Return [X, Y] of the center of cell containing provided text 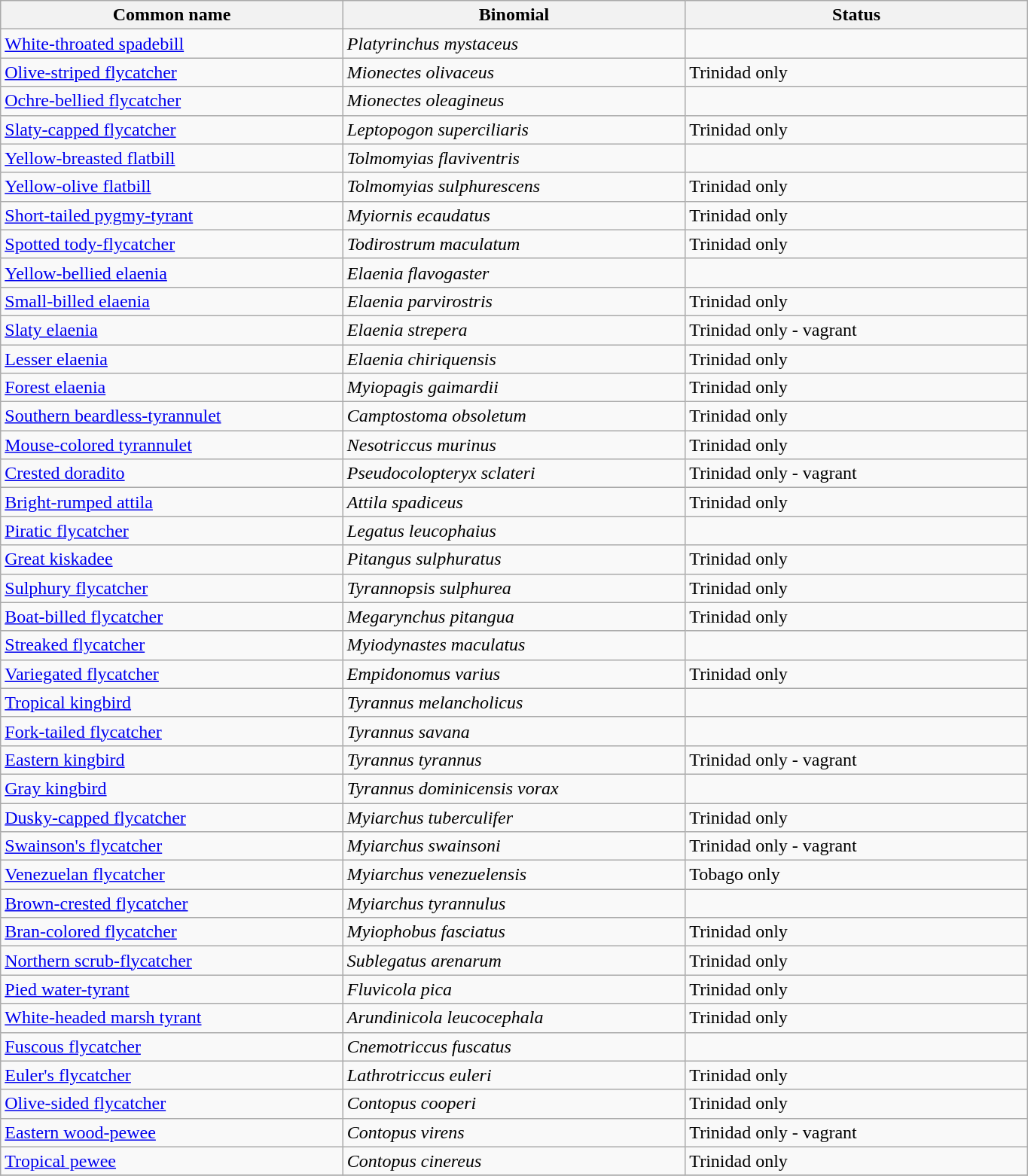
Great kiskadee [172, 559]
Fork-tailed flycatcher [172, 731]
Streaked flycatcher [172, 645]
Bright-rumped attila [172, 502]
Myiarchus tyrannulus [514, 903]
Slaty-capped flycatcher [172, 129]
Tolmomyias flaviventris [514, 158]
Yellow-olive flatbill [172, 187]
Myiarchus tuberculifer [514, 817]
Tolmomyias sulphurescens [514, 187]
Piratic flycatcher [172, 531]
Binomial [514, 15]
Sulphury flycatcher [172, 588]
Elaenia chiriquensis [514, 359]
Sublegatus arenarum [514, 961]
Contopus virens [514, 1132]
Legatus leucophaius [514, 531]
Fluvicola pica [514, 989]
Tyrannus melancholicus [514, 702]
Bran-colored flycatcher [172, 932]
Empidonomus varius [514, 674]
Myiophobus fasciatus [514, 932]
Eastern kingbird [172, 760]
Olive-sided flycatcher [172, 1104]
Venezuelan flycatcher [172, 875]
Ochre-bellied flycatcher [172, 101]
Tyrannus tyrannus [514, 760]
Tobago only [857, 875]
Crested doradito [172, 474]
Lathrotriccus euleri [514, 1075]
Common name [172, 15]
Small-billed elaenia [172, 301]
Myiarchus venezuelensis [514, 875]
Megarynchus pitangua [514, 617]
Tyrannus dominicensis vorax [514, 788]
Elaenia flavogaster [514, 273]
Todirostrum maculatum [514, 244]
Arundinicola leucocephala [514, 1018]
Contopus cooperi [514, 1104]
Platyrinchus mystaceus [514, 44]
Leptopogon superciliaris [514, 129]
Nesotriccus murinus [514, 445]
Camptostoma obsoletum [514, 416]
Elaenia parvirostris [514, 301]
Spotted tody-flycatcher [172, 244]
Myiornis ecaudatus [514, 215]
Contopus cinereus [514, 1161]
Myiopagis gaimardii [514, 388]
Attila spadiceus [514, 502]
Gray kingbird [172, 788]
Pseudocolopteryx sclateri [514, 474]
Southern beardless-tyrannulet [172, 416]
Tyrannopsis sulphurea [514, 588]
Elaenia strepera [514, 330]
Mionectes oleagineus [514, 101]
Yellow-breasted flatbill [172, 158]
Northern scrub-flycatcher [172, 961]
Status [857, 15]
Variegated flycatcher [172, 674]
Forest elaenia [172, 388]
Dusky-capped flycatcher [172, 817]
Swainson's flycatcher [172, 846]
Cnemotriccus fuscatus [514, 1047]
Tropical pewee [172, 1161]
Tyrannus savana [514, 731]
Mionectes olivaceus [514, 72]
Slaty elaenia [172, 330]
White-headed marsh tyrant [172, 1018]
Short-tailed pygmy-tyrant [172, 215]
Tropical kingbird [172, 702]
Euler's flycatcher [172, 1075]
Brown-crested flycatcher [172, 903]
Mouse-colored tyrannulet [172, 445]
Fuscous flycatcher [172, 1047]
Eastern wood-pewee [172, 1132]
Myiodynastes maculatus [514, 645]
Pitangus sulphuratus [514, 559]
White-throated spadebill [172, 44]
Lesser elaenia [172, 359]
Olive-striped flycatcher [172, 72]
Boat-billed flycatcher [172, 617]
Pied water-tyrant [172, 989]
Myiarchus swainsoni [514, 846]
Yellow-bellied elaenia [172, 273]
